Detect which cell encompasses the target text, then output its (X, Y) center coordinate. 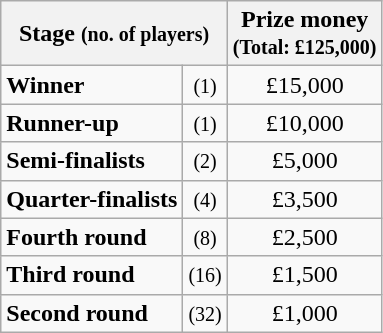
£10,000 (304, 123)
Quarter-finalists (92, 199)
Semi-finalists (92, 161)
Second round (92, 313)
£15,000 (304, 85)
Fourth round (92, 237)
(2) (205, 161)
Prize money(Total: £125,000) (304, 34)
£5,000 (304, 161)
£1,500 (304, 275)
Winner (92, 85)
(16) (205, 275)
£1,000 (304, 313)
£3,500 (304, 199)
(4) (205, 199)
Third round (92, 275)
(32) (205, 313)
£2,500 (304, 237)
(8) (205, 237)
Runner-up (92, 123)
Stage (no. of players) (114, 34)
